Pinpoint the cell where the given text exists, returning its [x, y] midpoint coordinate. 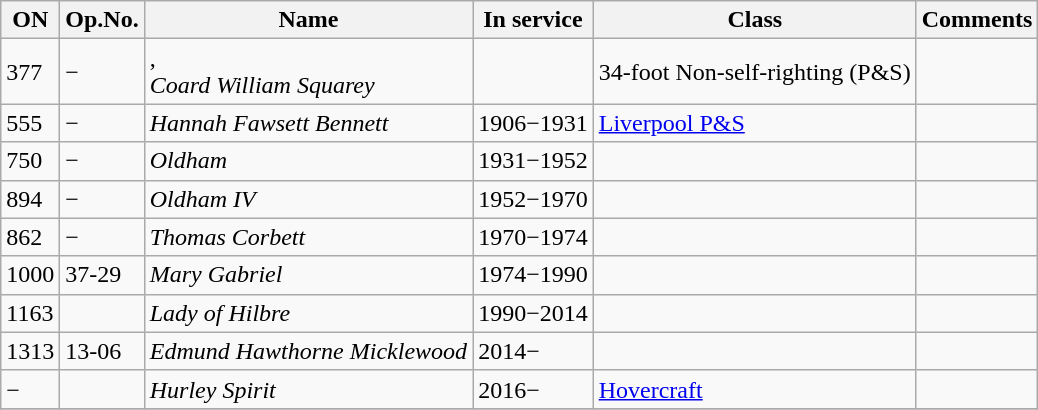
2014− [534, 351]
ON [30, 20]
750 [30, 161]
1313 [30, 351]
Hannah Fawsett Bennett [308, 123]
Hovercraft [754, 389]
1906−1931 [534, 123]
555 [30, 123]
, Coard William Squarey [308, 72]
894 [30, 199]
Name [308, 20]
Edmund Hawthorne Micklewood [308, 351]
Op.No. [102, 20]
Oldham IV [308, 199]
1163 [30, 313]
1990−2014 [534, 313]
1974−1990 [534, 275]
1970−1974 [534, 237]
Thomas Corbett [308, 237]
377 [30, 72]
1000 [30, 275]
Oldham [308, 161]
In service [534, 20]
1931−1952 [534, 161]
Class [754, 20]
1952−1970 [534, 199]
Hurley Spirit [308, 389]
34-foot Non-self-righting (P&S) [754, 72]
2016− [534, 389]
862 [30, 237]
Liverpool P&S [754, 123]
13-06 [102, 351]
Mary Gabriel [308, 275]
Lady of Hilbre [308, 313]
37-29 [102, 275]
Comments [977, 20]
